Return the (X, Y) coordinate for the center point of the cell that contains the specified text.  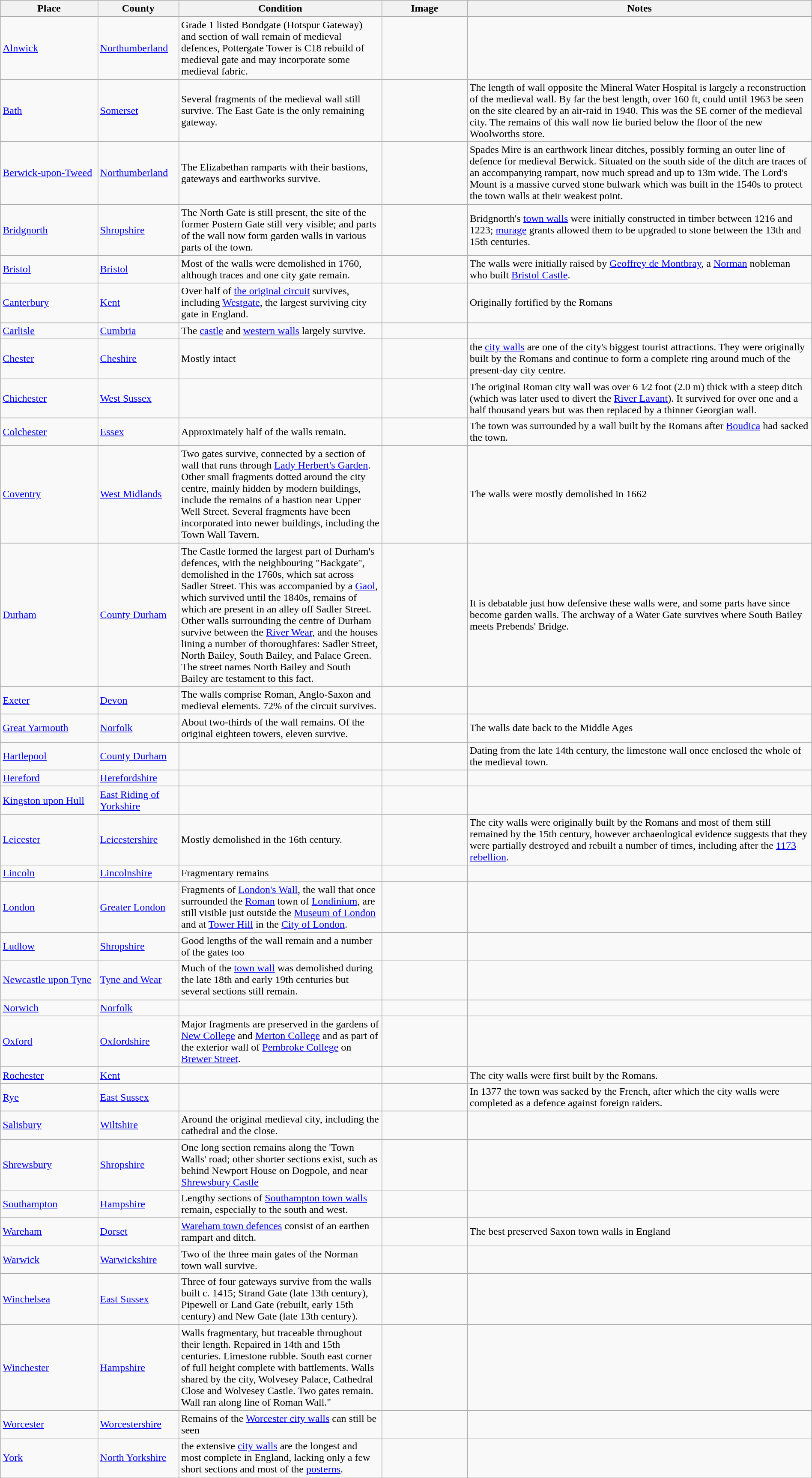
Herefordshire (138, 778)
The Elizabethan ramparts with their bastions, gateways and earthworks survive. (281, 173)
Southampton (49, 1204)
Approximately half of the walls remain. (281, 432)
Dorset (138, 1232)
Rye (49, 1097)
London (49, 907)
The city walls were first built by the Romans. (639, 1075)
Wiltshire (138, 1125)
About two-thirds of the wall remains. Of the original eighteen towers, eleven survive. (281, 728)
Devon (138, 701)
East Riding of Yorkshire (138, 800)
Canterbury (49, 303)
Carlisle (49, 331)
Major fragments are preserved in the gardens of New College and Merton College and as part of the exterior wall of Pembroke College on Brewer Street. (281, 1042)
Newcastle upon Tyne (49, 980)
Great Yarmouth (49, 728)
The town was surrounded by a wall built by the Romans after Boudica had sacked the town. (639, 432)
Lincolnshire (138, 873)
Rochester (49, 1075)
Lengthy sections of Southampton town walls remain, especially to the south and west. (281, 1204)
Mostly intact (281, 358)
Winchelsea (49, 1299)
The walls were initially raised by Geoffrey de Montbray, a Norman nobleman who built Bristol Castle. (639, 269)
Originally fortified by the Romans (639, 303)
The castle and western walls largely survive. (281, 331)
Hartlepool (49, 756)
Remains of the Worcester city walls can still be seen (281, 1424)
Over half of the original circuit survives, including Westgate, the largest surviving city gate in England. (281, 303)
Much of the town wall was demolished during the late 18th and early 19th centuries but several sections still remain. (281, 980)
Several fragments of the medieval wall still survive. The East Gate is the only remaining gateway. (281, 110)
Two of the three main gates of the Norman town wall survive. (281, 1260)
Winchester (49, 1368)
Warwick (49, 1260)
Chester (49, 358)
Place (49, 9)
Colchester (49, 432)
Salisbury (49, 1125)
The best preserved Saxon town walls in England (639, 1232)
Image (424, 9)
Tyne and Wear (138, 980)
Worcestershire (138, 1424)
Chichester (49, 398)
Bridgnorth (49, 230)
West Midlands (138, 494)
Bath (49, 110)
Leicestershire (138, 839)
Exeter (49, 701)
Notes (639, 9)
Fragmentary remains (281, 873)
In 1377 the town was sacked by the French, after which the city walls were completed as a defence against foreign raiders. (639, 1097)
Mostly demolished in the 16th century. (281, 839)
Oxfordshire (138, 1042)
West Sussex (138, 398)
The walls were mostly demolished in 1662 (639, 494)
Dating from the late 14th century, the limestone wall once enclosed the whole of the medieval town. (639, 756)
Kingston upon Hull (49, 800)
County (138, 9)
Berwick-upon-Tweed (49, 173)
Leicester (49, 839)
Durham (49, 615)
Wareham town defences consist of an earthen rampart and ditch. (281, 1232)
Alnwick (49, 48)
the extensive city walls are the longest and most complete in England, lacking only a few short sections and most of the posterns. (281, 1458)
Worcester (49, 1424)
Cumbria (138, 331)
North Yorkshire (138, 1458)
Essex (138, 432)
Hereford (49, 778)
Most of the walls were demolished in 1760, although traces and one city gate remain. (281, 269)
Greater London (138, 907)
Somerset (138, 110)
Wareham (49, 1232)
Coventry (49, 494)
The walls comprise Roman, Anglo-Saxon and medieval elements. 72% of the circuit survives. (281, 701)
Cheshire (138, 358)
Ludlow (49, 947)
Around the original medieval city, including the cathedral and the close. (281, 1125)
Norwich (49, 1008)
Warwickshire (138, 1260)
The walls date back to the Middle Ages (639, 728)
Lincoln (49, 873)
Good lengths of the wall remain and a number of the gates too (281, 947)
Condition (281, 9)
York (49, 1458)
Oxford (49, 1042)
Shrewsbury (49, 1165)
